Search for the cell housing the specified text and yield its (X, Y) center coordinate. 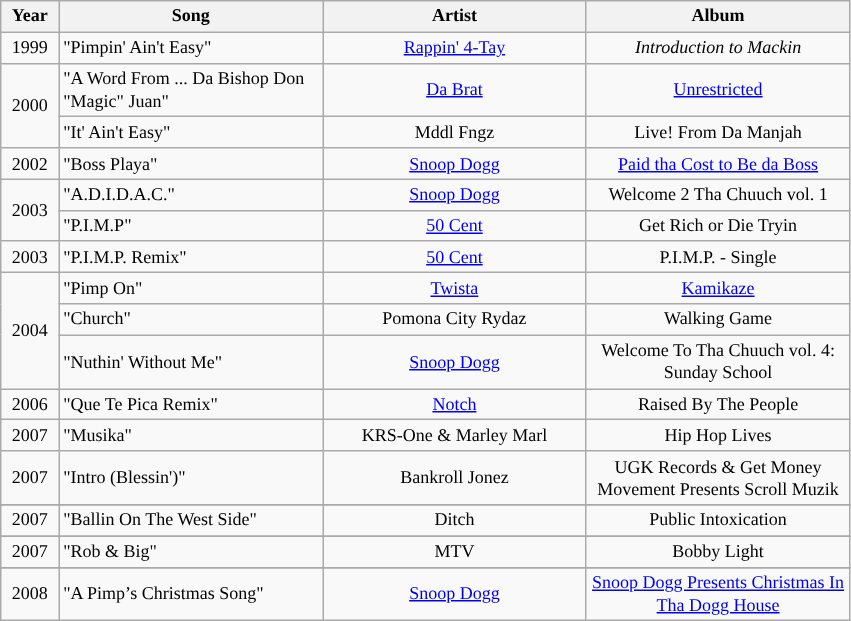
Welcome 2 Tha Chuuch vol. 1 (718, 194)
Artist (455, 16)
2008 (30, 594)
Raised By The People (718, 404)
"It' Ain't Easy" (191, 132)
"Intro (Blessin')" (191, 478)
Twista (455, 288)
MTV (455, 552)
"P.I.M.P. Remix" (191, 256)
"A Pimp’s Christmas Song" (191, 594)
"Pimpin' Ain't Easy" (191, 48)
"Ballin On The West Side" (191, 520)
"A Word From ... Da Bishop Don "Magic" Juan" (191, 90)
UGK Records & Get Money Movement Presents Scroll Muzik (718, 478)
Kamikaze (718, 288)
Live! From Da Manjah (718, 132)
2000 (30, 106)
"Que Te Pica Remix" (191, 404)
Get Rich or Die Tryin (718, 226)
Paid tha Cost to Be da Boss (718, 164)
Ditch (455, 520)
Walking Game (718, 320)
Unrestricted (718, 90)
Notch (455, 404)
Mddl Fngz (455, 132)
"Pimp On" (191, 288)
Introduction to Mackin (718, 48)
KRS-One & Marley Marl (455, 436)
Bankroll Jonez (455, 478)
P.I.M.P. - Single (718, 256)
2006 (30, 404)
Public Intoxication (718, 520)
2002 (30, 164)
"Musika" (191, 436)
2004 (30, 331)
Da Brat (455, 90)
Hip Hop Lives (718, 436)
1999 (30, 48)
Welcome To Tha Chuuch vol. 4: Sunday School (718, 362)
"A.D.I.D.A.C." (191, 194)
"Boss Playa" (191, 164)
"Church" (191, 320)
Album (718, 16)
Year (30, 16)
Bobby Light (718, 552)
"Nuthin' Without Me" (191, 362)
Pomona City Rydaz (455, 320)
"P.I.M.P" (191, 226)
Rappin' 4-Tay (455, 48)
"Rob & Big" (191, 552)
Song (191, 16)
Snoop Dogg Presents Christmas In Tha Dogg House (718, 594)
